Output the [x, y] coordinate of the center of the cell containing the given text.  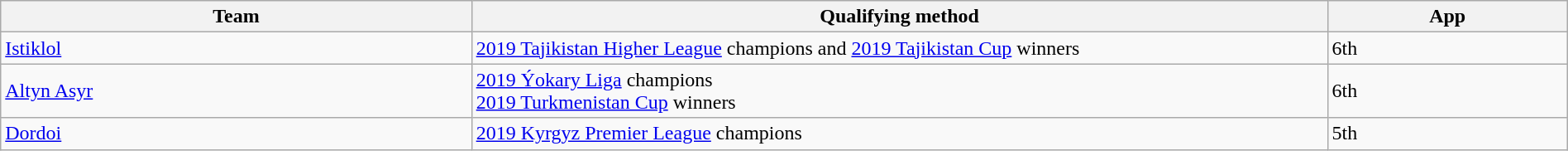
2019 Ýokary Liga champions2019 Turkmenistan Cup winners [900, 91]
Altyn Asyr [237, 91]
Team [237, 17]
Qualifying method [900, 17]
Dordoi [237, 134]
5th [1447, 134]
2019 Tajikistan Higher League champions and 2019 Tajikistan Cup winners [900, 48]
Istiklol [237, 48]
App [1447, 17]
2019 Kyrgyz Premier League champions [900, 134]
